Find where the given text appears and provide that cell's center as (x, y) coordinate. 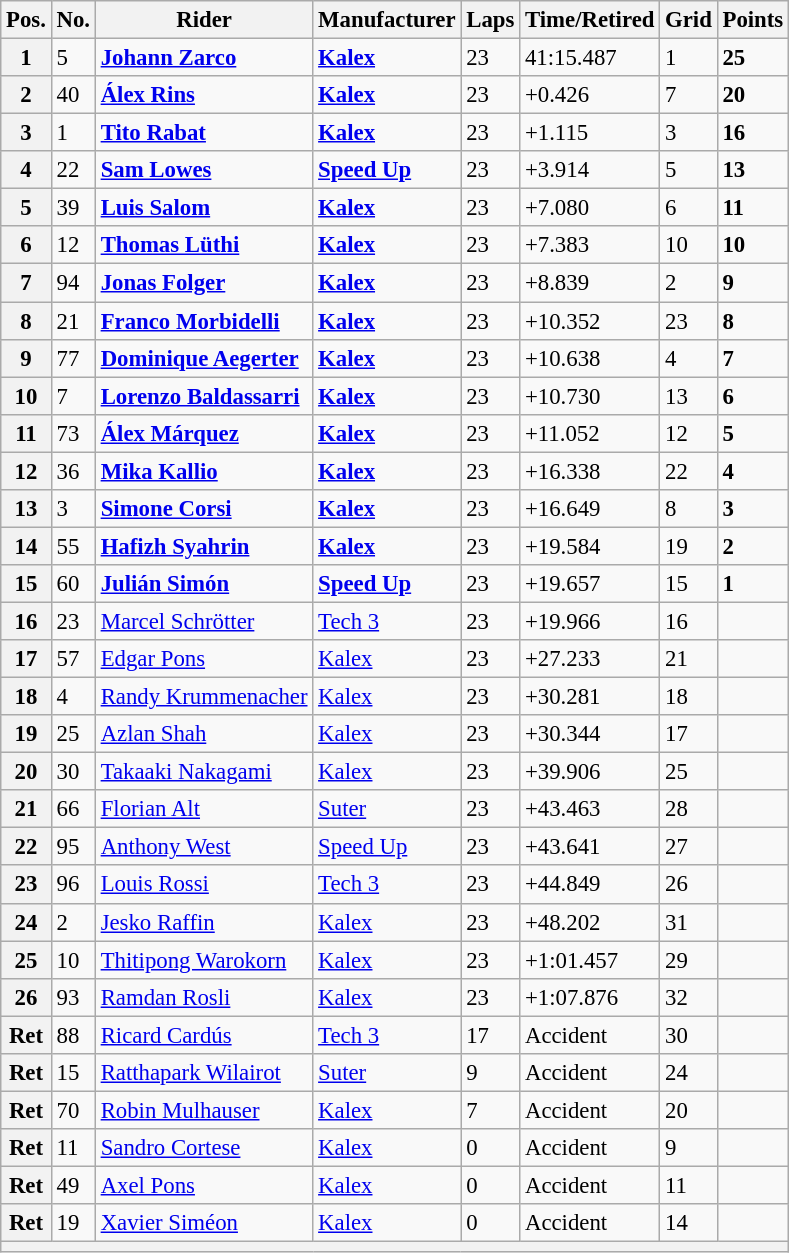
Franco Morbidelli (204, 321)
60 (73, 584)
Robin Mulhauser (204, 1110)
27 (688, 847)
66 (73, 809)
Louis Rossi (204, 885)
Johann Zarco (204, 58)
+48.202 (590, 922)
Thitipong Warokorn (204, 960)
Álex Márquez (204, 433)
+10.352 (590, 321)
55 (73, 546)
Sam Lowes (204, 170)
57 (73, 659)
Tito Rabat (204, 133)
Points (752, 20)
Luis Salom (204, 208)
Laps (490, 20)
+10.730 (590, 396)
Edgar Pons (204, 659)
Ricard Cardús (204, 1035)
94 (73, 283)
+19.966 (590, 621)
77 (73, 358)
+8.839 (590, 283)
Florian Alt (204, 809)
Jonas Folger (204, 283)
+19.584 (590, 546)
29 (688, 960)
Takaaki Nakagami (204, 772)
Ramdan Rosli (204, 997)
Pos. (26, 20)
Álex Rins (204, 95)
+43.463 (590, 809)
+16.649 (590, 509)
+7.080 (590, 208)
Marcel Schrötter (204, 621)
96 (73, 885)
Xavier Siméon (204, 1223)
49 (73, 1185)
+43.641 (590, 847)
+1:07.876 (590, 997)
+30.281 (590, 697)
Simone Corsi (204, 509)
+0.426 (590, 95)
28 (688, 809)
+3.914 (590, 170)
Lorenzo Baldassarri (204, 396)
39 (73, 208)
36 (73, 471)
Grid (688, 20)
Rider (204, 20)
+7.383 (590, 245)
+44.849 (590, 885)
Manufacturer (387, 20)
Hafizh Syahrin (204, 546)
+27.233 (590, 659)
Randy Krummenacher (204, 697)
31 (688, 922)
Sandro Cortese (204, 1148)
Anthony West (204, 847)
+1:01.457 (590, 960)
+30.344 (590, 734)
+39.906 (590, 772)
Ratthapark Wilairot (204, 1073)
70 (73, 1110)
+16.338 (590, 471)
88 (73, 1035)
Dominique Aegerter (204, 358)
Axel Pons (204, 1185)
32 (688, 997)
Jesko Raffin (204, 922)
Julián Simón (204, 584)
+10.638 (590, 358)
40 (73, 95)
Mika Kallio (204, 471)
Time/Retired (590, 20)
No. (73, 20)
+1.115 (590, 133)
Thomas Lüthi (204, 245)
+19.657 (590, 584)
+11.052 (590, 433)
73 (73, 433)
95 (73, 847)
41:15.487 (590, 58)
93 (73, 997)
Azlan Shah (204, 734)
